Locate the cell with the specified text and output its (x, y) center coordinate. 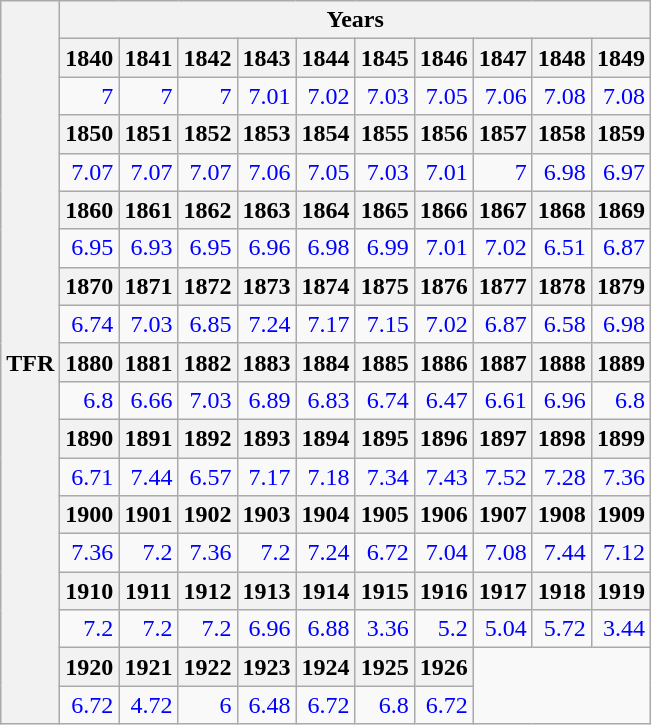
1873 (266, 286)
6.99 (384, 248)
1890 (90, 438)
1879 (620, 286)
1901 (148, 515)
1909 (620, 515)
6.85 (208, 324)
1894 (326, 438)
6 (208, 705)
7.52 (502, 477)
7.28 (562, 477)
1867 (502, 210)
7.12 (620, 553)
1908 (562, 515)
6.48 (266, 705)
1921 (148, 667)
6.51 (562, 248)
1854 (326, 134)
1875 (384, 286)
1877 (502, 286)
7.18 (326, 477)
6.83 (326, 400)
1898 (562, 438)
1922 (208, 667)
1915 (384, 591)
6.97 (620, 172)
7.34 (384, 477)
1888 (562, 362)
6.88 (326, 629)
1851 (148, 134)
1871 (148, 286)
7.43 (444, 477)
1859 (620, 134)
1926 (444, 667)
1849 (620, 58)
6.71 (90, 477)
1904 (326, 515)
1865 (384, 210)
1883 (266, 362)
5.2 (444, 629)
1912 (208, 591)
1916 (444, 591)
1902 (208, 515)
1870 (90, 286)
1911 (148, 591)
TFR (30, 362)
1858 (562, 134)
1846 (444, 58)
1863 (266, 210)
1892 (208, 438)
1876 (444, 286)
1869 (620, 210)
1872 (208, 286)
6.61 (502, 400)
1841 (148, 58)
6.66 (148, 400)
1906 (444, 515)
1850 (90, 134)
1923 (266, 667)
1853 (266, 134)
1918 (562, 591)
1889 (620, 362)
1886 (444, 362)
1843 (266, 58)
1857 (502, 134)
1920 (90, 667)
Years (356, 20)
1855 (384, 134)
1882 (208, 362)
1880 (90, 362)
1868 (562, 210)
1914 (326, 591)
1862 (208, 210)
7.15 (384, 324)
6.47 (444, 400)
1844 (326, 58)
3.36 (384, 629)
1866 (444, 210)
1919 (620, 591)
1905 (384, 515)
1913 (266, 591)
1848 (562, 58)
1842 (208, 58)
1881 (148, 362)
1903 (266, 515)
1885 (384, 362)
1864 (326, 210)
1925 (384, 667)
1874 (326, 286)
1860 (90, 210)
1895 (384, 438)
1887 (502, 362)
1896 (444, 438)
4.72 (148, 705)
3.44 (620, 629)
1847 (502, 58)
1900 (90, 515)
1893 (266, 438)
1899 (620, 438)
1924 (326, 667)
6.93 (148, 248)
1884 (326, 362)
5.04 (502, 629)
1861 (148, 210)
7.04 (444, 553)
1878 (562, 286)
6.57 (208, 477)
1907 (502, 515)
1840 (90, 58)
6.58 (562, 324)
6.89 (266, 400)
1910 (90, 591)
1917 (502, 591)
1856 (444, 134)
5.72 (562, 629)
1897 (502, 438)
1852 (208, 134)
1891 (148, 438)
1845 (384, 58)
